Find where the given text appears and provide that cell's center as (x, y) coordinate. 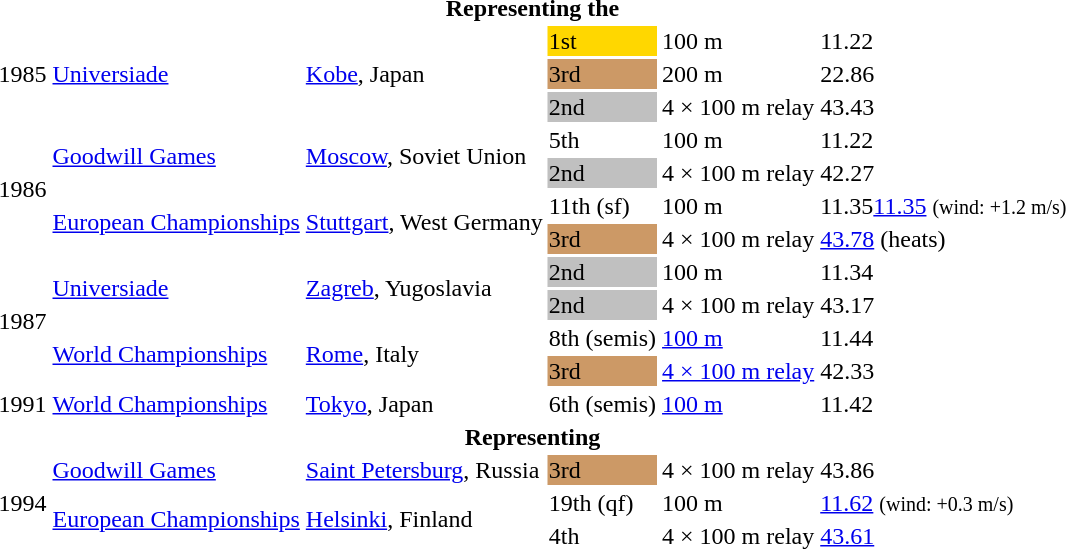
European Championships (176, 222)
5th (602, 140)
8th (semis) (602, 338)
Rome, Italy (424, 354)
6th (semis) (602, 404)
19th (qf) (602, 503)
Zagreb, Yugoslavia (424, 288)
Stuttgart, West Germany (424, 222)
Kobe, Japan (424, 74)
Saint Petersburg, Russia (424, 470)
Moscow, Soviet Union (424, 156)
200 m (738, 74)
Tokyo, Japan (424, 404)
11th (sf) (602, 206)
1st (602, 41)
